Scan for the cell matching the given text and deliver its [X, Y] coordinate at center. 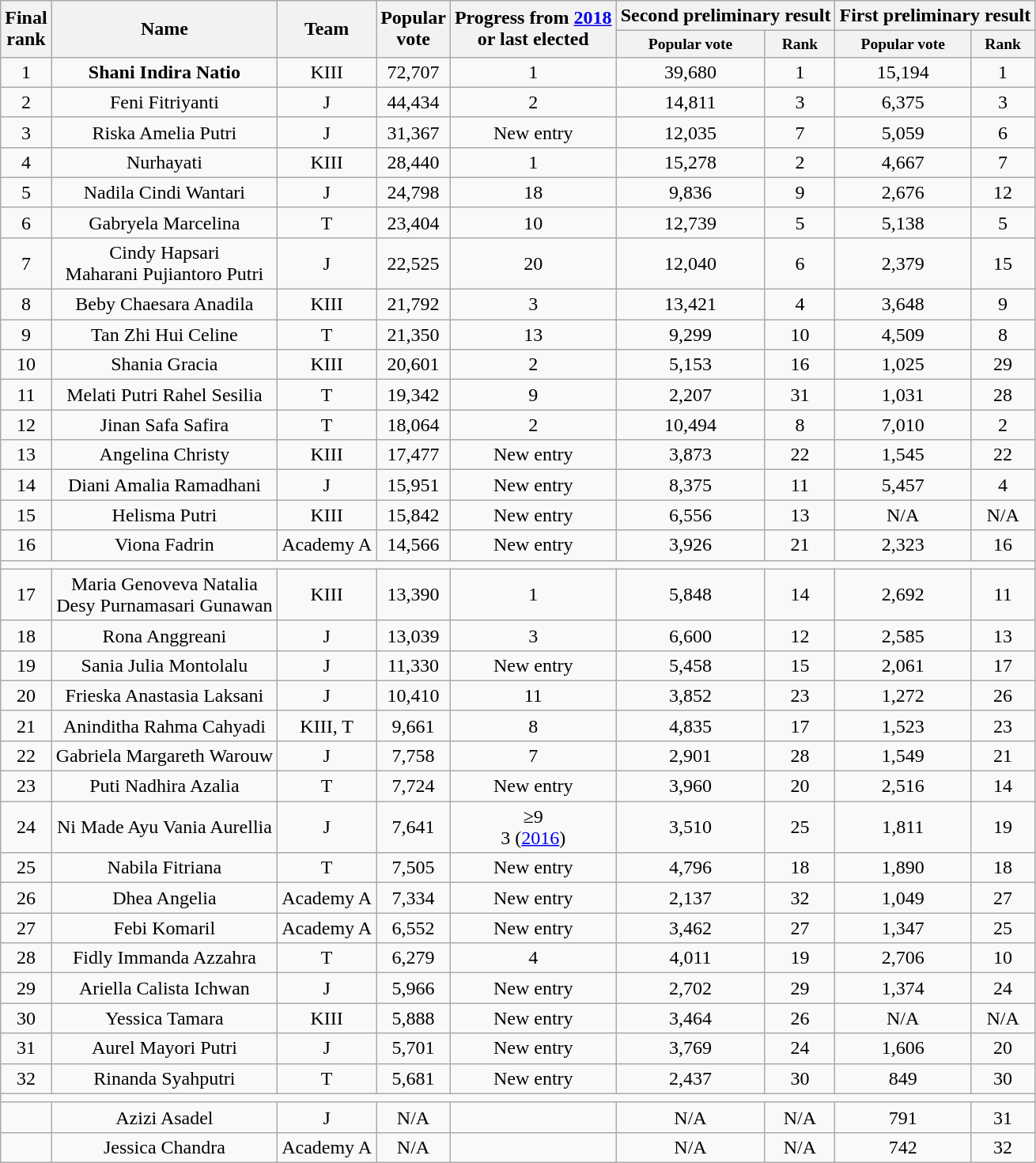
Diani Amalia Ramadhani [164, 485]
10,494 [690, 425]
4,509 [903, 335]
1,025 [903, 365]
1,545 [903, 455]
2,437 [690, 1078]
5,457 [903, 485]
17,477 [414, 455]
5,153 [690, 365]
791 [903, 1117]
Shani Indira Natio [164, 72]
7,641 [414, 828]
6,279 [414, 958]
Frieska Anastasia Laksani [164, 695]
Progress from 2018or last elected [533, 28]
1,272 [903, 695]
Maria Genoveva NataliaDesy Purnamasari Gunawan [164, 595]
Jinan Safa Safira [164, 425]
Dhea Angelia [164, 898]
Rona Anggreani [164, 635]
12,739 [690, 222]
8,375 [690, 485]
1,374 [903, 988]
Beby Chaesara Anadila [164, 305]
5,848 [690, 595]
5,888 [414, 1018]
2,207 [690, 395]
1,811 [903, 828]
39,680 [690, 72]
15,278 [690, 162]
72,707 [414, 72]
3,510 [690, 828]
7,334 [414, 898]
7,758 [414, 756]
13,039 [414, 635]
4,011 [690, 958]
Nurhayati [164, 162]
2,585 [903, 635]
849 [903, 1078]
2,137 [690, 898]
1,606 [903, 1048]
2,323 [903, 545]
1,890 [903, 868]
First preliminary result [935, 16]
2,692 [903, 595]
742 [903, 1147]
22,525 [414, 263]
15,194 [903, 72]
6,552 [414, 928]
Finalrank [26, 28]
Gabryela Marcelina [164, 222]
21,350 [414, 335]
Ni Made Ayu Vania Aurellia [164, 828]
9,299 [690, 335]
2,702 [690, 988]
13,390 [414, 595]
Name [164, 28]
9,661 [414, 725]
Popularvote [414, 28]
2,516 [903, 786]
4,835 [690, 725]
Febi Komaril [164, 928]
2,706 [903, 958]
3,852 [690, 695]
5,681 [414, 1078]
Riska Amelia Putri [164, 132]
24,798 [414, 192]
23,404 [414, 222]
28,440 [414, 162]
≥9 3 (2016) [533, 828]
Shania Gracia [164, 365]
1,549 [903, 756]
Ariella Calista Ichwan [164, 988]
Helisma Putri [164, 515]
10,410 [414, 695]
14,566 [414, 545]
Feni Fitriyanti [164, 102]
1,523 [903, 725]
Second preliminary result [726, 16]
Yessica Tamara [164, 1018]
4,667 [903, 162]
6,556 [690, 515]
1,031 [903, 395]
15,842 [414, 515]
7,724 [414, 786]
5,059 [903, 132]
KIII, T [327, 725]
4,796 [690, 868]
Angelina Christy [164, 455]
Gabriela Margareth Warouw [164, 756]
3,769 [690, 1048]
1,347 [903, 928]
3,464 [690, 1018]
3,648 [903, 305]
5,458 [690, 665]
31,367 [414, 132]
Aninditha Rahma Cahyadi [164, 725]
5,966 [414, 988]
Fidly Immanda Azzahra [164, 958]
3,873 [690, 455]
19,342 [414, 395]
Nadila Cindi Wantari [164, 192]
Jessica Chandra [164, 1147]
2,061 [903, 665]
20,601 [414, 365]
13,421 [690, 305]
Melati Putri Rahel Sesilia [164, 395]
Team [327, 28]
7,505 [414, 868]
3,960 [690, 786]
3,462 [690, 928]
21,792 [414, 305]
12,040 [690, 263]
6,375 [903, 102]
5,138 [903, 222]
Rinanda Syahputri [164, 1078]
Puti Nadhira Azalia [164, 786]
2,901 [690, 756]
2,379 [903, 263]
3,926 [690, 545]
Viona Fadrin [164, 545]
Sania Julia Montolalu [164, 665]
18,064 [414, 425]
Nabila Fitriana [164, 868]
44,434 [414, 102]
1,049 [903, 898]
12,035 [690, 132]
9,836 [690, 192]
Aurel Mayori Putri [164, 1048]
7,010 [903, 425]
6,600 [690, 635]
Azizi Asadel [164, 1117]
15,951 [414, 485]
Cindy HapsariMaharani Pujiantoro Putri [164, 263]
5,701 [414, 1048]
14,811 [690, 102]
2,676 [903, 192]
11,330 [414, 665]
Tan Zhi Hui Celine [164, 335]
